Find where the given text appears and provide that cell's center as [x, y] coordinate. 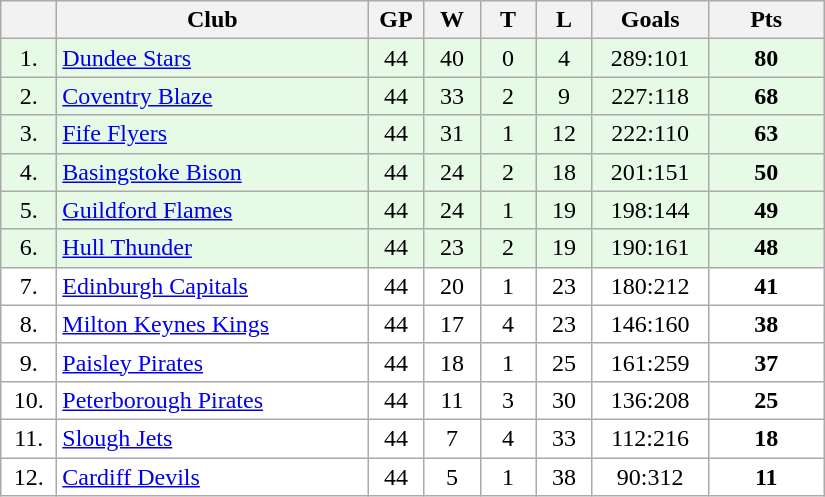
Club [212, 20]
Edinburgh Capitals [212, 286]
Coventry Blaze [212, 96]
90:312 [650, 477]
Pts [766, 20]
Hull Thunder [212, 248]
5. [29, 210]
12. [29, 477]
48 [766, 248]
3 [508, 400]
10. [29, 400]
40 [452, 58]
146:160 [650, 324]
20 [452, 286]
5 [452, 477]
Milton Keynes Kings [212, 324]
9. [29, 362]
161:259 [650, 362]
8. [29, 324]
31 [452, 134]
Basingstoke Bison [212, 172]
289:101 [650, 58]
Fife Flyers [212, 134]
112:216 [650, 438]
3. [29, 134]
136:208 [650, 400]
L [564, 20]
9 [564, 96]
Peterborough Pirates [212, 400]
Cardiff Devils [212, 477]
63 [766, 134]
GP [396, 20]
0 [508, 58]
49 [766, 210]
12 [564, 134]
198:144 [650, 210]
17 [452, 324]
7 [452, 438]
Guildford Flames [212, 210]
2. [29, 96]
4. [29, 172]
Paisley Pirates [212, 362]
41 [766, 286]
180:212 [650, 286]
1. [29, 58]
50 [766, 172]
6. [29, 248]
11. [29, 438]
30 [564, 400]
Goals [650, 20]
7. [29, 286]
T [508, 20]
222:110 [650, 134]
37 [766, 362]
68 [766, 96]
201:151 [650, 172]
W [452, 20]
Slough Jets [212, 438]
190:161 [650, 248]
227:118 [650, 96]
80 [766, 58]
Dundee Stars [212, 58]
